Return (X, Y) of the center of cell containing provided text 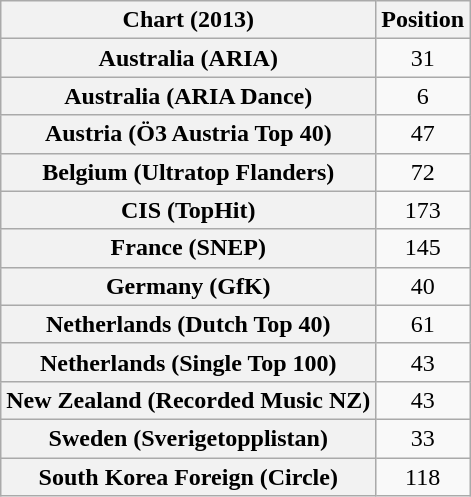
Netherlands (Dutch Top 40) (188, 324)
France (SNEP) (188, 248)
72 (423, 172)
Australia (ARIA Dance) (188, 96)
Australia (ARIA) (188, 58)
Chart (2013) (188, 20)
40 (423, 286)
33 (423, 438)
Germany (GfK) (188, 286)
Position (423, 20)
118 (423, 477)
61 (423, 324)
New Zealand (Recorded Music NZ) (188, 400)
Austria (Ö3 Austria Top 40) (188, 134)
Sweden (Sverigetopplistan) (188, 438)
6 (423, 96)
145 (423, 248)
47 (423, 134)
173 (423, 210)
South Korea Foreign (Circle) (188, 477)
Belgium (Ultratop Flanders) (188, 172)
CIS (TopHit) (188, 210)
Netherlands (Single Top 100) (188, 362)
31 (423, 58)
